From the cell containing the given text, extract its center point as (X, Y) coordinate. 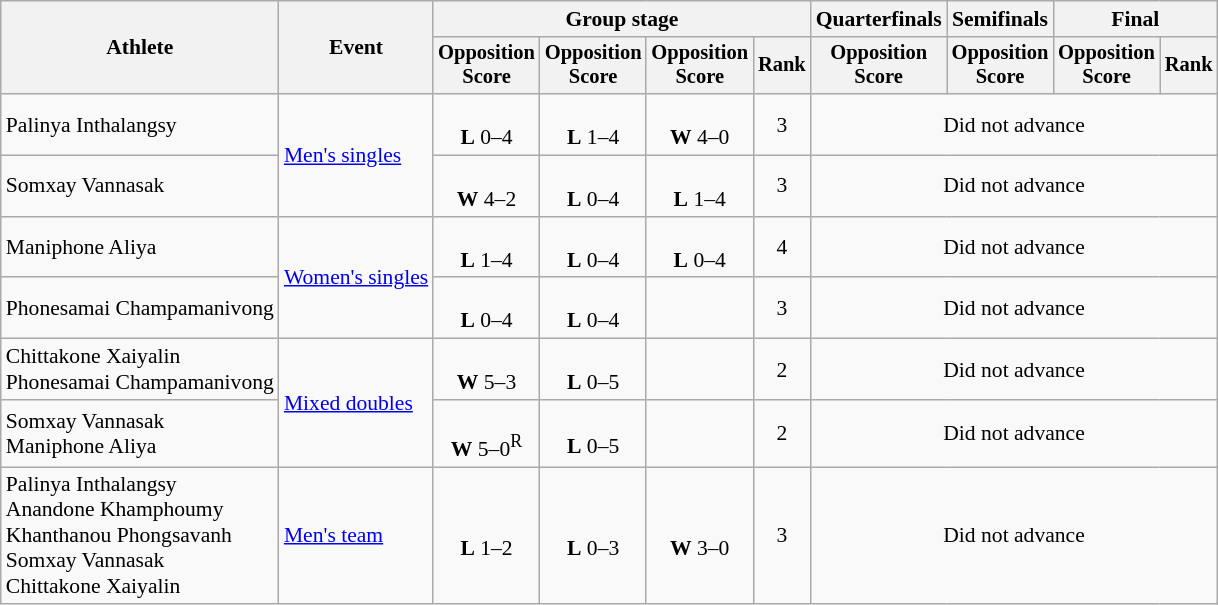
Final (1135, 19)
W 5–0R (486, 434)
Group stage (622, 19)
W 5–3 (486, 370)
Event (356, 48)
Women's singles (356, 278)
L 1–2 (486, 536)
L 0–3 (594, 536)
W 4–2 (486, 186)
Phonesamai Champamanivong (140, 308)
Chittakone XaiyalinPhonesamai Champamanivong (140, 370)
Men's team (356, 536)
Somxay VannasakManiphone Aliya (140, 434)
Quarterfinals (879, 19)
4 (782, 248)
Somxay Vannasak (140, 186)
Athlete (140, 48)
Men's singles (356, 155)
Mixed doubles (356, 403)
W 4–0 (700, 124)
Semifinals (1000, 19)
Palinya Inthalangsy (140, 124)
Palinya InthalangsyAnandone KhamphoumyKhanthanou PhongsavanhSomxay VannasakChittakone Xaiyalin (140, 536)
W 3–0 (700, 536)
Maniphone Aliya (140, 248)
